Scan for the cell matching the given text and deliver its (x, y) coordinate at center. 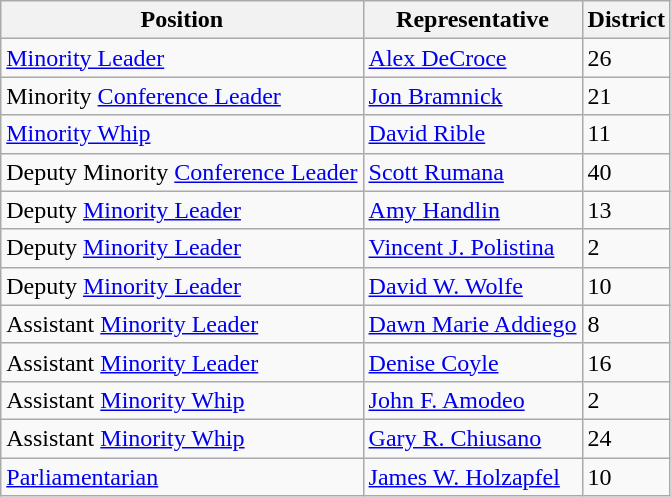
24 (626, 438)
David W. Wolfe (472, 286)
26 (626, 58)
11 (626, 134)
Scott Rumana (472, 172)
8 (626, 324)
Parliamentarian (182, 477)
District (626, 20)
Vincent J. Polistina (472, 248)
Minority Conference Leader (182, 96)
Minority Leader (182, 58)
Deputy Minority Conference Leader (182, 172)
Alex DeCroce (472, 58)
13 (626, 210)
Denise Coyle (472, 362)
Jon Bramnick (472, 96)
David Rible (472, 134)
Dawn Marie Addiego (472, 324)
Representative (472, 20)
21 (626, 96)
James W. Holzapfel (472, 477)
40 (626, 172)
John F. Amodeo (472, 400)
Position (182, 20)
16 (626, 362)
Amy Handlin (472, 210)
Gary R. Chiusano (472, 438)
Minority Whip (182, 134)
